Search for the cell housing the specified text and yield its (x, y) center coordinate. 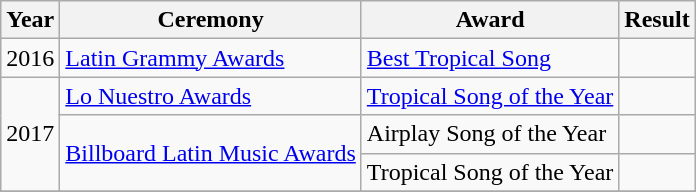
Billboard Latin Music Awards (211, 153)
Award (490, 20)
Result (657, 20)
Lo Nuestro Awards (211, 96)
Ceremony (211, 20)
Airplay Song of the Year (490, 134)
Best Tropical Song (490, 58)
Latin Grammy Awards (211, 58)
2017 (30, 134)
Year (30, 20)
2016 (30, 58)
